From the cell containing the given text, extract its center point as [X, Y] coordinate. 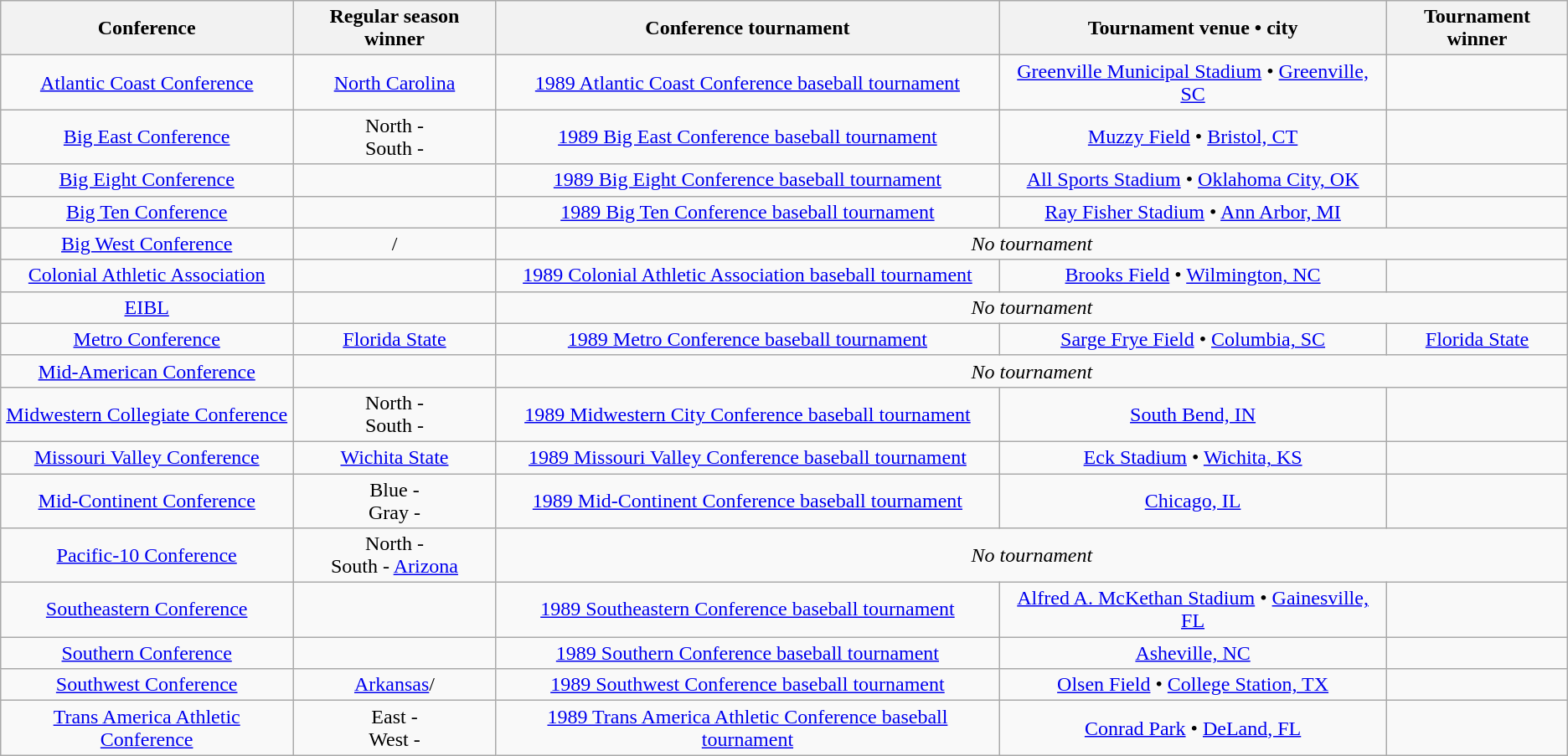
1989 Southern Conference baseball tournament [747, 653]
/ [395, 244]
1989 Southeastern Conference baseball tournament [747, 609]
Greenville Municipal Stadium • Greenville, SC [1193, 82]
Big Eight Conference [147, 180]
1989 Big Ten Conference baseball tournament [747, 212]
1989 Missouri Valley Conference baseball tournament [747, 457]
Southwest Conference [147, 685]
All Sports Stadium • Oklahoma City, OK [1193, 180]
Chicago, IL [1193, 501]
Big West Conference [147, 244]
1989 Big East Conference baseball tournament [747, 137]
1989 Midwestern City Conference baseball tournament [747, 414]
Atlantic Coast Conference [147, 82]
Colonial Athletic Association [147, 275]
Olsen Field • College Station, TX [1193, 685]
Southern Conference [147, 653]
1989 Trans America Athletic Conference baseball tournament [747, 728]
Pacific-10 Conference [147, 556]
Muzzy Field • Bristol, CT [1193, 137]
Southeastern Conference [147, 609]
1989 Colonial Athletic Association baseball tournament [747, 275]
Big East Conference [147, 137]
EIBL [147, 307]
Trans America Athletic Conference [147, 728]
Arkansas/ [395, 685]
Mid-American Conference [147, 371]
Brooks Field • Wilmington, NC [1193, 275]
Regular season winner [395, 28]
Blue - Gray - [395, 501]
Conference tournament [747, 28]
1989 Atlantic Coast Conference baseball tournament [747, 82]
Sarge Frye Field • Columbia, SC [1193, 339]
Mid-Continent Conference [147, 501]
Midwestern Collegiate Conference [147, 414]
Tournament venue • city [1193, 28]
1989 Southwest Conference baseball tournament [747, 685]
Missouri Valley Conference [147, 457]
Metro Conference [147, 339]
Wichita State [395, 457]
Conference [147, 28]
Tournament winner [1478, 28]
Eck Stadium • Wichita, KS [1193, 457]
Big Ten Conference [147, 212]
East - West - [395, 728]
North - South - Arizona [395, 556]
1989 Big Eight Conference baseball tournament [747, 180]
1989 Metro Conference baseball tournament [747, 339]
Alfred A. McKethan Stadium • Gainesville, FL [1193, 609]
1989 Mid-Continent Conference baseball tournament [747, 501]
Asheville, NC [1193, 653]
North Carolina [395, 82]
South Bend, IN [1193, 414]
Ray Fisher Stadium • Ann Arbor, MI [1193, 212]
Conrad Park • DeLand, FL [1193, 728]
